Extract the (x, y) coordinate from the center of the cell holding the provided text.  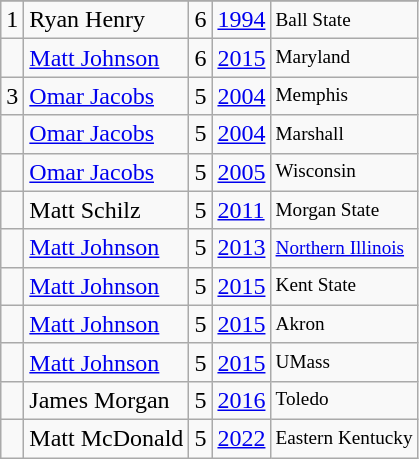
Eastern Kentucky (344, 438)
James Morgan (106, 400)
Maryland (344, 58)
Toledo (344, 400)
Memphis (344, 96)
Northern Illinois (344, 248)
2016 (242, 400)
2011 (242, 210)
Wisconsin (344, 172)
Kent State (344, 286)
2013 (242, 248)
Ball State (344, 20)
Matt Schilz (106, 210)
UMass (344, 362)
Akron (344, 324)
3 (12, 96)
1 (12, 20)
2005 (242, 172)
Marshall (344, 134)
Morgan State (344, 210)
Ryan Henry (106, 20)
2022 (242, 438)
1994 (242, 20)
Matt McDonald (106, 438)
